Scan for the cell matching the given text and deliver its (X, Y) coordinate at center. 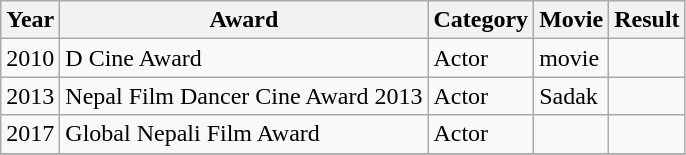
Nepal Film Dancer Cine Award 2013 (244, 96)
Category (481, 20)
Movie (572, 20)
Sadak (572, 96)
movie (572, 58)
2013 (30, 96)
Result (647, 20)
D Cine Award (244, 58)
Year (30, 20)
Award (244, 20)
Global Nepali Film Award (244, 134)
2010 (30, 58)
2017 (30, 134)
